Pinpoint the cell where the given text exists, returning its [x, y] midpoint coordinate. 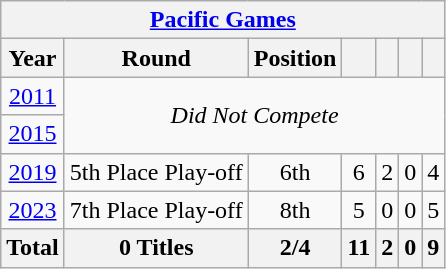
2/4 [295, 248]
Did Not Compete [254, 115]
6th [295, 172]
Total [33, 248]
11 [359, 248]
8th [295, 210]
Year [33, 58]
Position [295, 58]
2011 [33, 96]
2015 [33, 134]
0 Titles [156, 248]
9 [434, 248]
4 [434, 172]
2019 [33, 172]
7th Place Play-off [156, 210]
2023 [33, 210]
Pacific Games [223, 20]
Round [156, 58]
5th Place Play-off [156, 172]
6 [359, 172]
